Search for the cell housing the specified text and yield its [x, y] center coordinate. 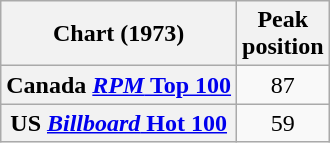
Chart (1973) [119, 34]
87 [283, 85]
Peak position [283, 34]
Canada RPM Top 100 [119, 85]
US Billboard Hot 100 [119, 123]
59 [283, 123]
